Search for the cell housing the specified text and yield its (x, y) center coordinate. 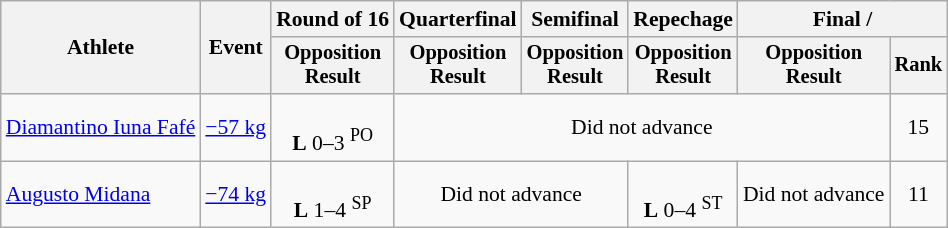
Augusto Midana (101, 194)
L 0–4 ST (683, 194)
L 1–4 SP (332, 194)
Event (236, 48)
Athlete (101, 48)
15 (919, 128)
−57 kg (236, 128)
Rank (919, 66)
Semifinal (576, 19)
Round of 16 (332, 19)
−74 kg (236, 194)
L 0–3 PO (332, 128)
Final / (842, 19)
Repechage (683, 19)
Quarterfinal (458, 19)
11 (919, 194)
Diamantino Iuna Fafé (101, 128)
